Detect which cell encompasses the target text, then output its [x, y] center coordinate. 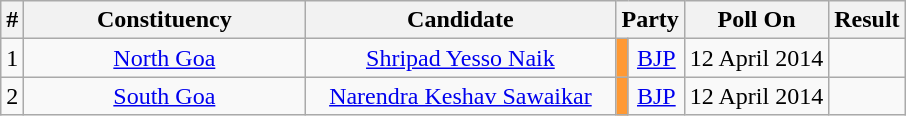
Result [867, 20]
Constituency [164, 20]
Party [650, 20]
2 [12, 96]
Poll On [756, 20]
Candidate [460, 20]
South Goa [164, 96]
North Goa [164, 58]
Shripad Yesso Naik [460, 58]
Narendra Keshav Sawaikar [460, 96]
1 [12, 58]
# [12, 20]
